Identify which cell holds the provided text, then report its (X, Y) central coordinate. 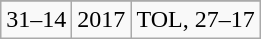
TOL, 27–17 (196, 20)
2017 (102, 20)
31–14 (36, 20)
